Identify which cell holds the provided text, then report its [x, y] central coordinate. 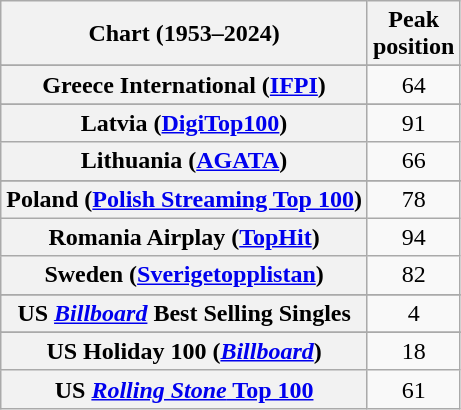
Peakposition [413, 34]
78 [413, 199]
Romania Airplay (TopHit) [184, 237]
82 [413, 275]
US Holiday 100 (Billboard) [184, 351]
Poland (Polish Streaming Top 100) [184, 199]
US Rolling Stone Top 100 [184, 389]
66 [413, 161]
Greece International (IFPI) [184, 85]
18 [413, 351]
Lithuania (AGATA) [184, 161]
Chart (1953–2024) [184, 34]
64 [413, 85]
Sweden (Sverigetopplistan) [184, 275]
91 [413, 123]
94 [413, 237]
US Billboard Best Selling Singles [184, 313]
Latvia (DigiTop100) [184, 123]
4 [413, 313]
61 [413, 389]
